Determine the (x, y) coordinate at the center of the cell enclosing the given text.  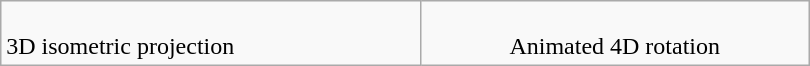
3D isometric projection (210, 34)
Animated 4D rotation (614, 34)
